Return the [X, Y] coordinate for the center point of the cell that contains the specified text.  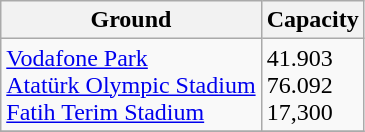
41.903 76.092 17,300 [312, 85]
Ground [131, 20]
Vodafone Park Atatürk Olympic Stadium Fatih Terim Stadium [131, 85]
Capacity [312, 20]
